For the text-containing cell, return its midpoint in (X, Y) coordinate format. 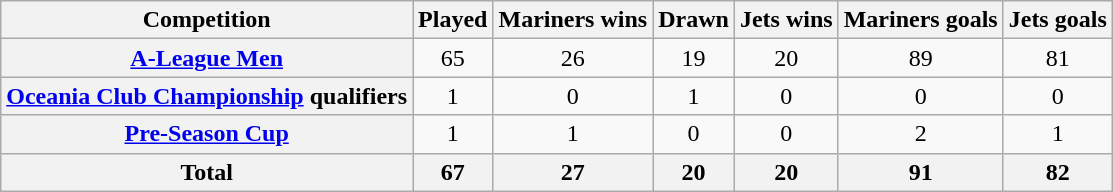
Jets wins (786, 20)
2 (920, 134)
Jets goals (1058, 20)
Played (453, 20)
Mariners goals (920, 20)
26 (573, 58)
Drawn (694, 20)
89 (920, 58)
Total (207, 172)
91 (920, 172)
A-League Men (207, 58)
Oceania Club Championship qualifiers (207, 96)
81 (1058, 58)
Pre-Season Cup (207, 134)
82 (1058, 172)
27 (573, 172)
67 (453, 172)
19 (694, 58)
Competition (207, 20)
65 (453, 58)
Mariners wins (573, 20)
